Search for the cell housing the specified text and yield its (X, Y) center coordinate. 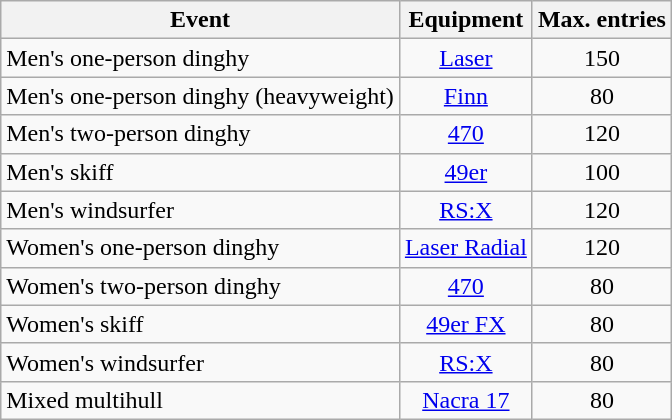
Women's skiff (200, 324)
Finn (466, 96)
Men's two-person dinghy (200, 134)
Laser Radial (466, 248)
Women's two-person dinghy (200, 286)
Max. entries (602, 20)
Event (200, 20)
Equipment (466, 20)
150 (602, 58)
Men's one-person dinghy (200, 58)
Women's windsurfer (200, 362)
Men's skiff (200, 172)
Laser (466, 58)
100 (602, 172)
Women's one-person dinghy (200, 248)
Men's windsurfer (200, 210)
Nacra 17 (466, 400)
Men's one-person dinghy (heavyweight) (200, 96)
Mixed multihull (200, 400)
49er FX (466, 324)
49er (466, 172)
